Extract the [X, Y] coordinate from the center of the cell holding the provided text.  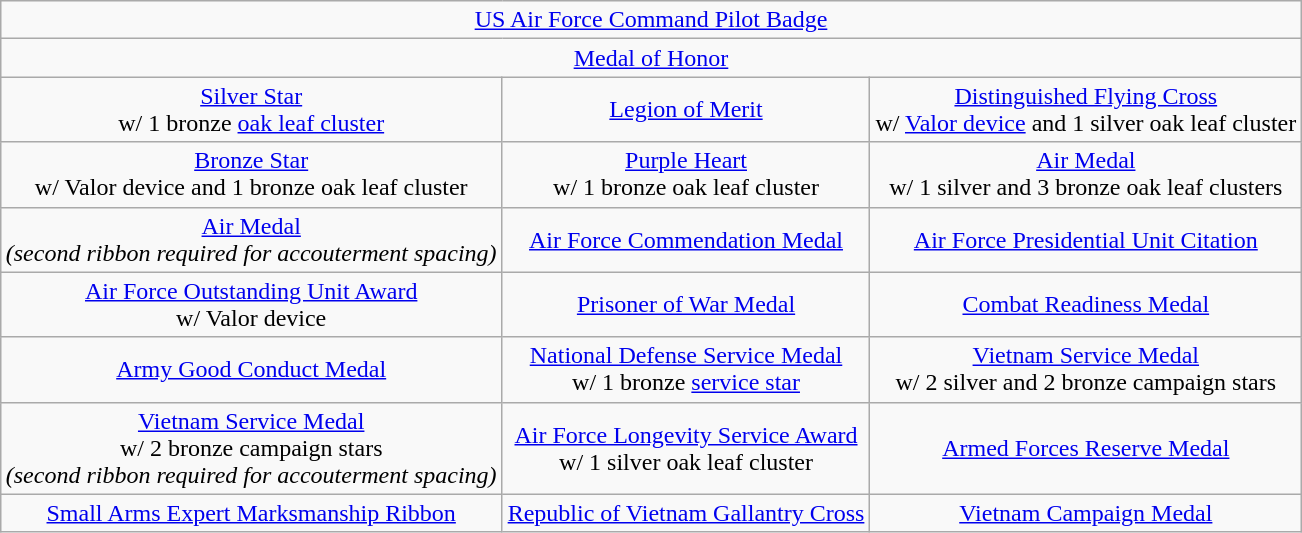
Legion of Merit [686, 110]
Air Medal(second ribbon required for accouterment spacing) [251, 240]
Vietnam Service Medalw/ 2 silver and 2 bronze campaign stars [1086, 370]
Medal of Honor [650, 58]
Bronze Starw/ Valor device and 1 bronze oak leaf cluster [251, 174]
Silver Starw/ 1 bronze oak leaf cluster [251, 110]
Prisoner of War Medal [686, 304]
Air Medalw/ 1 silver and 3 bronze oak leaf clusters [1086, 174]
Air Force Presidential Unit Citation [1086, 240]
Air Force Longevity Service Awardw/ 1 silver oak leaf cluster [686, 448]
Air Force Outstanding Unit Awardw/ Valor device [251, 304]
Distinguished Flying Crossw/ Valor device and 1 silver oak leaf cluster [1086, 110]
Republic of Vietnam Gallantry Cross [686, 513]
Vietnam Campaign Medal [1086, 513]
Combat Readiness Medal [1086, 304]
Army Good Conduct Medal [251, 370]
US Air Force Command Pilot Badge [650, 20]
National Defense Service Medalw/ 1 bronze service star [686, 370]
Purple Heartw/ 1 bronze oak leaf cluster [686, 174]
Vietnam Service Medalw/ 2 bronze campaign stars(second ribbon required for accouterment spacing) [251, 448]
Air Force Commendation Medal [686, 240]
Small Arms Expert Marksmanship Ribbon [251, 513]
Armed Forces Reserve Medal [1086, 448]
